Search for the cell housing the specified text and yield its [x, y] center coordinate. 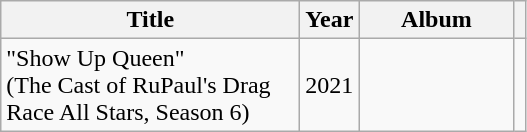
Year [330, 20]
"Show Up Queen"(The Cast of RuPaul's Drag Race All Stars, Season 6) [150, 85]
Album [436, 20]
2021 [330, 85]
Title [150, 20]
